Identify which cell holds the provided text, then report its [x, y] central coordinate. 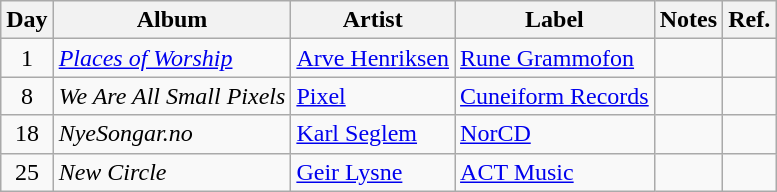
Cuneiform Records [555, 96]
Artist [373, 20]
Arve Henriksen [373, 58]
New Circle [172, 172]
Ref. [750, 20]
Geir Lysne [373, 172]
We Are All Small Pixels [172, 96]
Karl Seglem [373, 134]
Rune Grammofon [555, 58]
25 [27, 172]
NyeSongar.no [172, 134]
Notes [688, 20]
Places of Worship [172, 58]
1 [27, 58]
Label [555, 20]
Pixel [373, 96]
NorCD [555, 134]
8 [27, 96]
Day [27, 20]
18 [27, 134]
ACT Music [555, 172]
Album [172, 20]
